Output the (X, Y) coordinate of the center of the cell containing the given text.  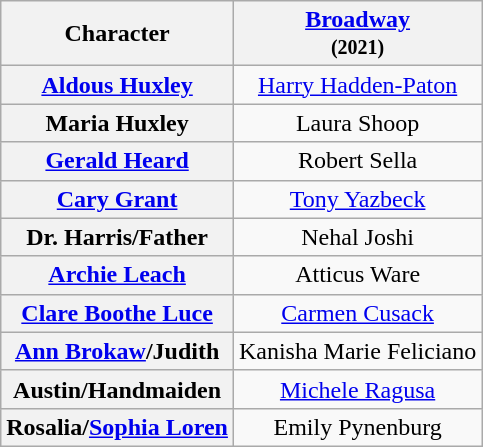
Ann Brokaw/Judith (118, 351)
Dr. Harris/Father (118, 237)
Laura Shoop (357, 123)
Gerald Heard (118, 161)
Robert Sella (357, 161)
Atticus Ware (357, 275)
Kanisha Marie Feliciano (357, 351)
Carmen Cusack (357, 313)
Maria Huxley (118, 123)
Tony Yazbeck (357, 199)
Character (118, 34)
Michele Ragusa (357, 389)
Harry Hadden-Paton (357, 85)
Nehal Joshi (357, 237)
Rosalia/Sophia Loren (118, 427)
Aldous Huxley (118, 85)
Austin/Handmaiden (118, 389)
Archie Leach (118, 275)
Cary Grant (118, 199)
Clare Boothe Luce (118, 313)
Broadway(2021) (357, 34)
Emily Pynenburg (357, 427)
